Return (x, y) of the center of cell containing provided text 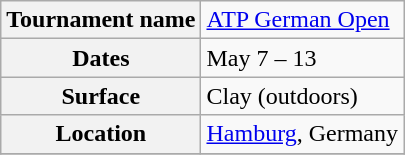
Hamburg, Germany (302, 134)
Dates (101, 58)
Tournament name (101, 20)
ATP German Open (302, 20)
Surface (101, 96)
May 7 – 13 (302, 58)
Clay (outdoors) (302, 96)
Location (101, 134)
